Pinpoint the cell where the given text exists, returning its [x, y] midpoint coordinate. 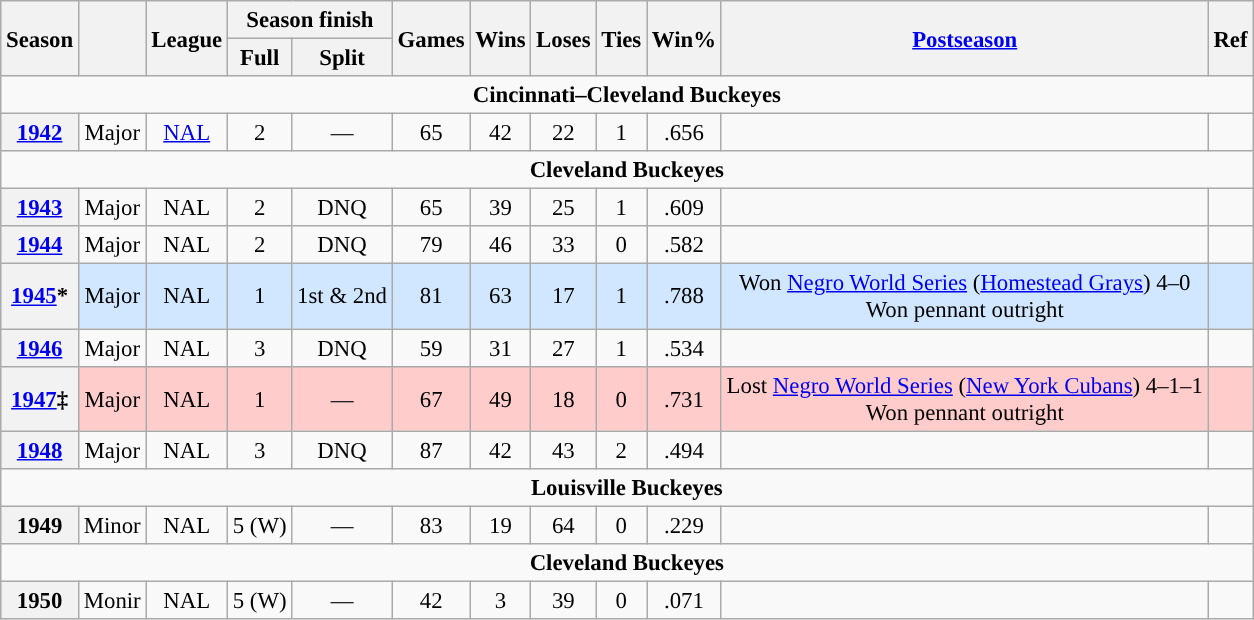
1949 [40, 525]
Louisville Buckeyes [627, 487]
.731 [684, 398]
.582 [684, 245]
1943 [40, 208]
46 [500, 245]
31 [500, 348]
17 [564, 296]
Wins [500, 38]
59 [431, 348]
Loses [564, 38]
.534 [684, 348]
87 [431, 450]
83 [431, 525]
27 [564, 348]
Season [40, 38]
1942 [40, 133]
22 [564, 133]
Monir [112, 600]
1946 [40, 348]
1948 [40, 450]
Split [342, 58]
1st & 2nd [342, 296]
Cincinnati–Cleveland Buckeyes [627, 95]
.229 [684, 525]
67 [431, 398]
18 [564, 398]
Win% [684, 38]
64 [564, 525]
19 [500, 525]
Minor [112, 525]
79 [431, 245]
1947‡ [40, 398]
.788 [684, 296]
Ref [1230, 38]
Full [259, 58]
25 [564, 208]
Won Negro World Series (Homestead Grays) 4–0Won pennant outright [964, 296]
81 [431, 296]
Lost Negro World Series (New York Cubans) 4–1–1Won pennant outright [964, 398]
League [186, 38]
63 [500, 296]
Postseason [964, 38]
1944 [40, 245]
1945* [40, 296]
Season finish [310, 20]
.494 [684, 450]
33 [564, 245]
1950 [40, 600]
49 [500, 398]
.609 [684, 208]
.656 [684, 133]
Ties [622, 38]
.071 [684, 600]
43 [564, 450]
Games [431, 38]
